Search for the cell housing the specified text and yield its (X, Y) center coordinate. 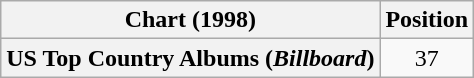
Chart (1998) (190, 20)
US Top Country Albums (Billboard) (190, 58)
37 (427, 58)
Position (427, 20)
